Return [x, y] of the center of cell containing provided text 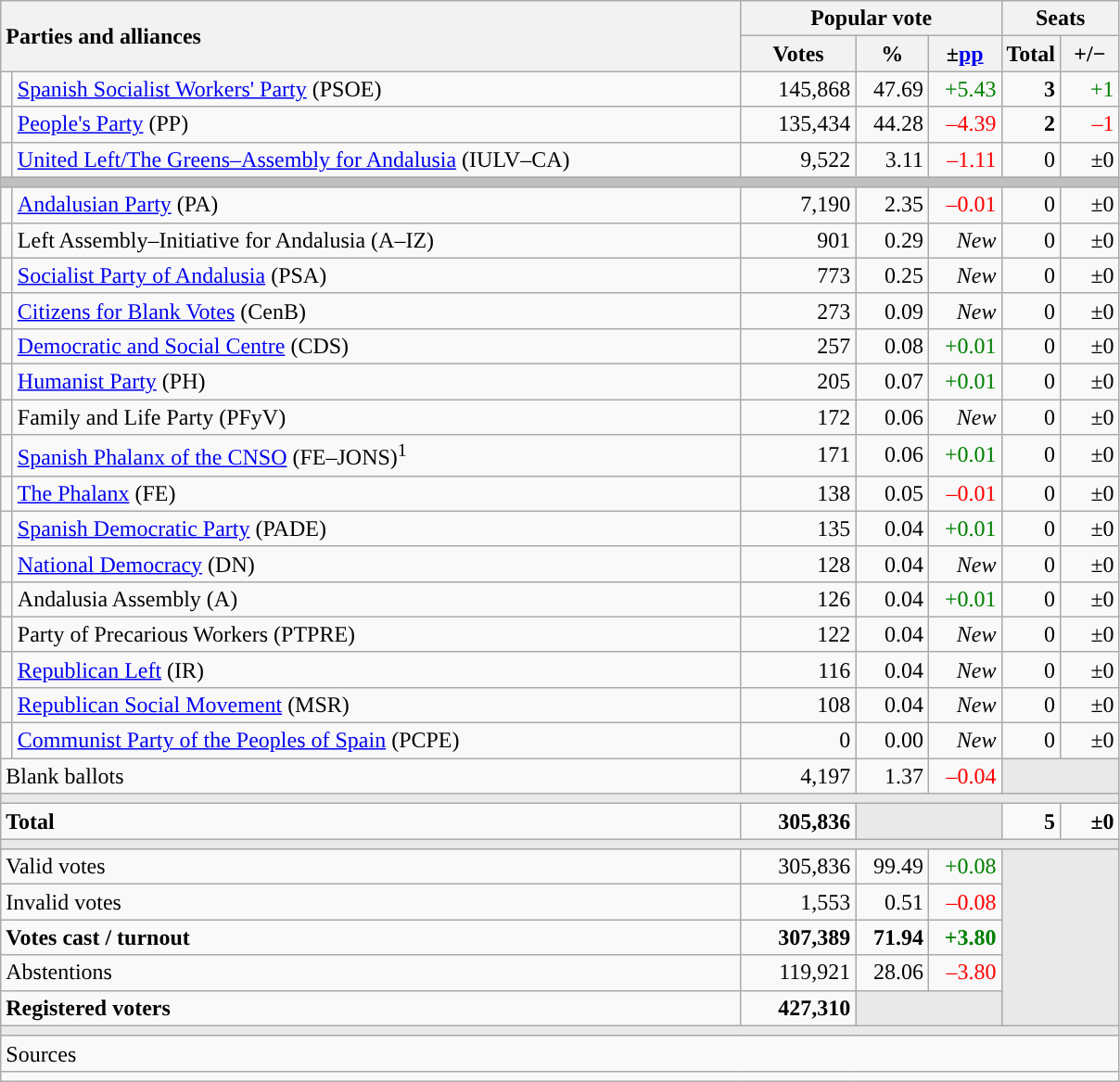
Blank ballots [371, 776]
–4.39 [964, 124]
People's Party (PP) [376, 124]
3 [1031, 89]
5 [1031, 821]
205 [798, 381]
Left Assembly–Initiative for Andalusia (A–IZ) [376, 240]
427,310 [798, 1008]
+/− [1090, 54]
–3.80 [964, 973]
145,868 [798, 89]
0.09 [892, 311]
Abstentions [371, 973]
0.29 [892, 240]
–0.04 [964, 776]
138 [798, 493]
The Phalanx (FE) [376, 493]
71.94 [892, 937]
Party of Precarious Workers (PTPRE) [376, 634]
Seats [1061, 19]
1,553 [798, 902]
2.35 [892, 205]
28.06 [892, 973]
99.49 [892, 867]
7,190 [798, 205]
Parties and alliances [371, 36]
Andalusian Party (PA) [376, 205]
Republican Social Movement (MSR) [376, 705]
9,522 [798, 159]
257 [798, 346]
1.37 [892, 776]
47.69 [892, 89]
Invalid votes [371, 902]
National Democracy (DN) [376, 564]
0.05 [892, 493]
Democratic and Social Centre (CDS) [376, 346]
773 [798, 275]
0.51 [892, 902]
4,197 [798, 776]
Sources [560, 1053]
3.11 [892, 159]
–1 [1090, 124]
128 [798, 564]
% [892, 54]
Humanist Party (PH) [376, 381]
901 [798, 240]
122 [798, 634]
Spanish Socialist Workers' Party (PSOE) [376, 89]
Popular vote [872, 19]
0.00 [892, 741]
0.08 [892, 346]
135 [798, 528]
Registered voters [371, 1008]
Communist Party of the Peoples of Spain (PCPE) [376, 741]
0.25 [892, 275]
Spanish Phalanx of the CNSO (FE–JONS)1 [376, 456]
Andalusia Assembly (A) [376, 599]
+5.43 [964, 89]
0.07 [892, 381]
44.28 [892, 124]
Citizens for Blank Votes (CenB) [376, 311]
+3.80 [964, 937]
–0.08 [964, 902]
307,389 [798, 937]
Spanish Democratic Party (PADE) [376, 528]
+0.08 [964, 867]
171 [798, 456]
2 [1031, 124]
Votes cast / turnout [371, 937]
–1.11 [964, 159]
119,921 [798, 973]
+1 [1090, 89]
Valid votes [371, 867]
108 [798, 705]
126 [798, 599]
United Left/The Greens–Assembly for Andalusia (IULV–CA) [376, 159]
Republican Left (IR) [376, 669]
±pp [964, 54]
Socialist Party of Andalusia (PSA) [376, 275]
Votes [798, 54]
172 [798, 416]
Family and Life Party (PFyV) [376, 416]
135,434 [798, 124]
273 [798, 311]
116 [798, 669]
